Determine the [x, y] coordinate at the center of the cell enclosing the given text.  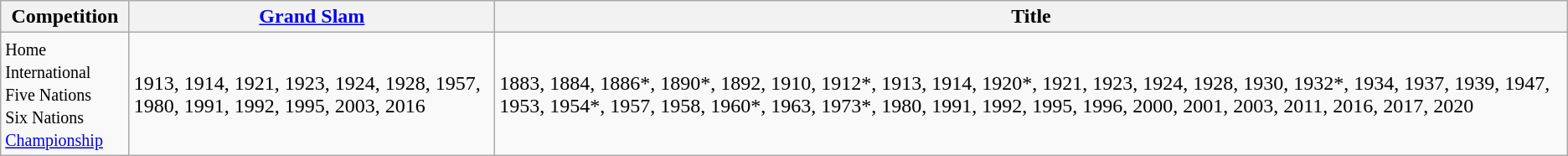
1913, 1914, 1921, 1923, 1924, 1928, 1957, 1980, 1991, 1992, 1995, 2003, 2016 [312, 94]
Home International Five Nations Six Nations Championship [65, 94]
Title [1032, 17]
Competition [65, 17]
Grand Slam [312, 17]
